Provide the [x, y] coordinate of the cell's center where the given text is located.  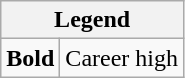
Bold [30, 58]
Legend [92, 20]
Career high [122, 58]
